Provide the (x, y) coordinate of the cell's center where the given text is located.  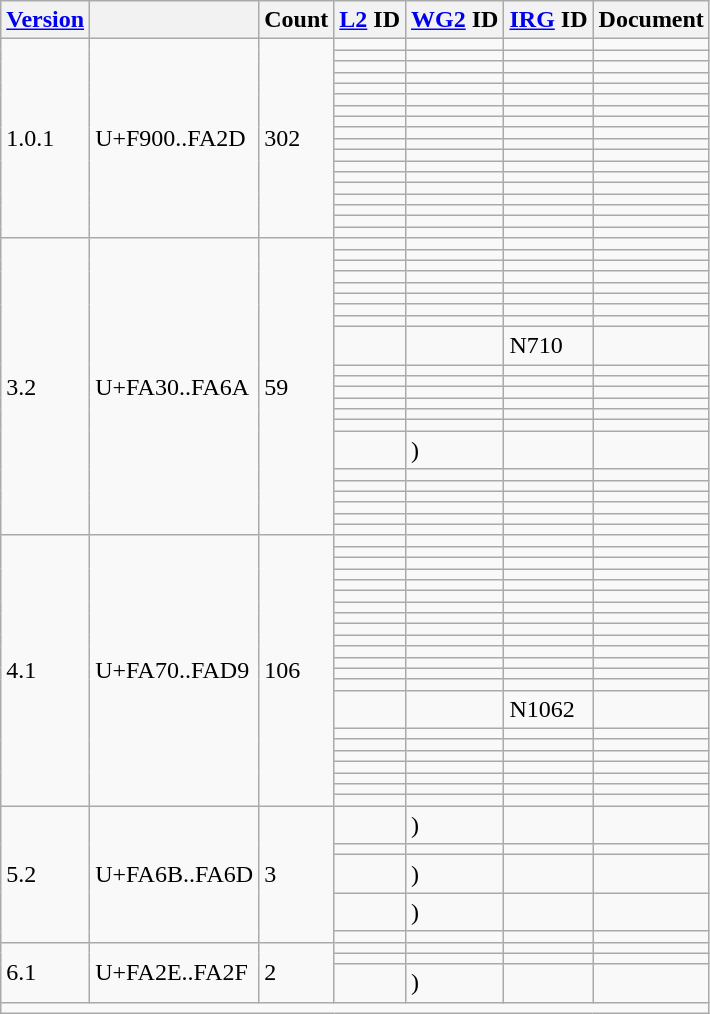
106 (296, 670)
L2 ID (370, 20)
U+FA2E..FA2F (174, 972)
302 (296, 138)
U+F900..FA2D (174, 138)
Count (296, 20)
N1062 (548, 709)
3.2 (46, 386)
U+FA70..FAD9 (174, 670)
5.2 (46, 874)
1.0.1 (46, 138)
4.1 (46, 670)
N710 (548, 345)
U+FA6B..FA6D (174, 874)
6.1 (46, 972)
Document (651, 20)
59 (296, 386)
IRG ID (548, 20)
3 (296, 874)
WG2 ID (455, 20)
U+FA30..FA6A (174, 386)
Version (46, 20)
2 (296, 972)
